Search for the cell housing the specified text and yield its [x, y] center coordinate. 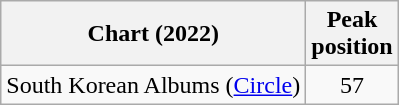
Chart (2022) [154, 34]
Peakposition [352, 34]
South Korean Albums (Circle) [154, 85]
57 [352, 85]
